Capture the cell that displays the provided text and extract its [x, y] central coordinate. 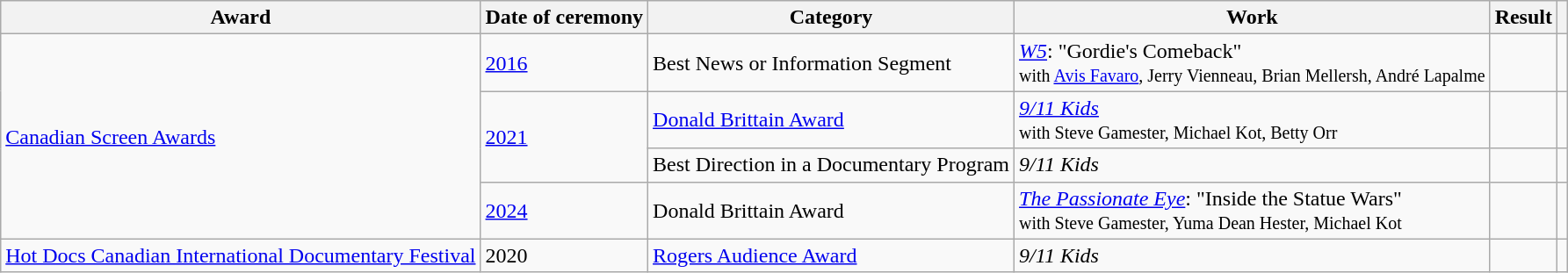
Work [1253, 18]
Date of ceremony [564, 18]
Hot Docs Canadian International Documentary Festival [241, 255]
Best Direction in a Documentary Program [831, 165]
2021 [564, 137]
Result [1523, 18]
The Passionate Eye: "Inside the Statue Wars"with Steve Gamester, Yuma Dean Hester, Michael Kot [1253, 211]
2016 [564, 63]
W5: "Gordie's Comeback"with Avis Favaro, Jerry Vienneau, Brian Mellersh, André Lapalme [1253, 63]
9/11 Kidswith Steve Gamester, Michael Kot, Betty Orr [1253, 119]
Award [241, 18]
Best News or Information Segment [831, 63]
2020 [564, 255]
Category [831, 18]
2024 [564, 211]
Rogers Audience Award [831, 255]
Canadian Screen Awards [241, 137]
